Output the (X, Y) coordinate of the center of the cell containing the given text.  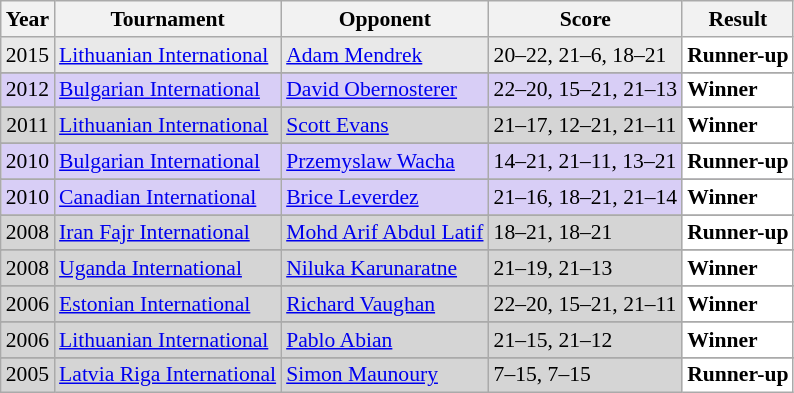
20–22, 21–6, 18–21 (586, 55)
Uganda International (168, 269)
2011 (28, 126)
Opponent (384, 19)
2005 (28, 375)
Canadian International (168, 197)
Niluka Karunaratne (384, 269)
21–16, 18–21, 21–14 (586, 197)
Przemyslaw Wacha (384, 162)
22–20, 15–21, 21–11 (586, 304)
David Obernosterer (384, 90)
18–21, 18–21 (586, 233)
Result (738, 19)
Year (28, 19)
Tournament (168, 19)
2015 (28, 55)
22–20, 15–21, 21–13 (586, 90)
Scott Evans (384, 126)
21–15, 21–12 (586, 340)
21–17, 12–21, 21–11 (586, 126)
Score (586, 19)
Mohd Arif Abdul Latif (384, 233)
Simon Maunoury (384, 375)
Pablo Abian (384, 340)
Latvia Riga International (168, 375)
Brice Leverdez (384, 197)
Adam Mendrek (384, 55)
Richard Vaughan (384, 304)
2012 (28, 90)
Iran Fajr International (168, 233)
Estonian International (168, 304)
14–21, 21–11, 13–21 (586, 162)
7–15, 7–15 (586, 375)
21–19, 21–13 (586, 269)
